Detect which cell encompasses the target text, then output its (X, Y) center coordinate. 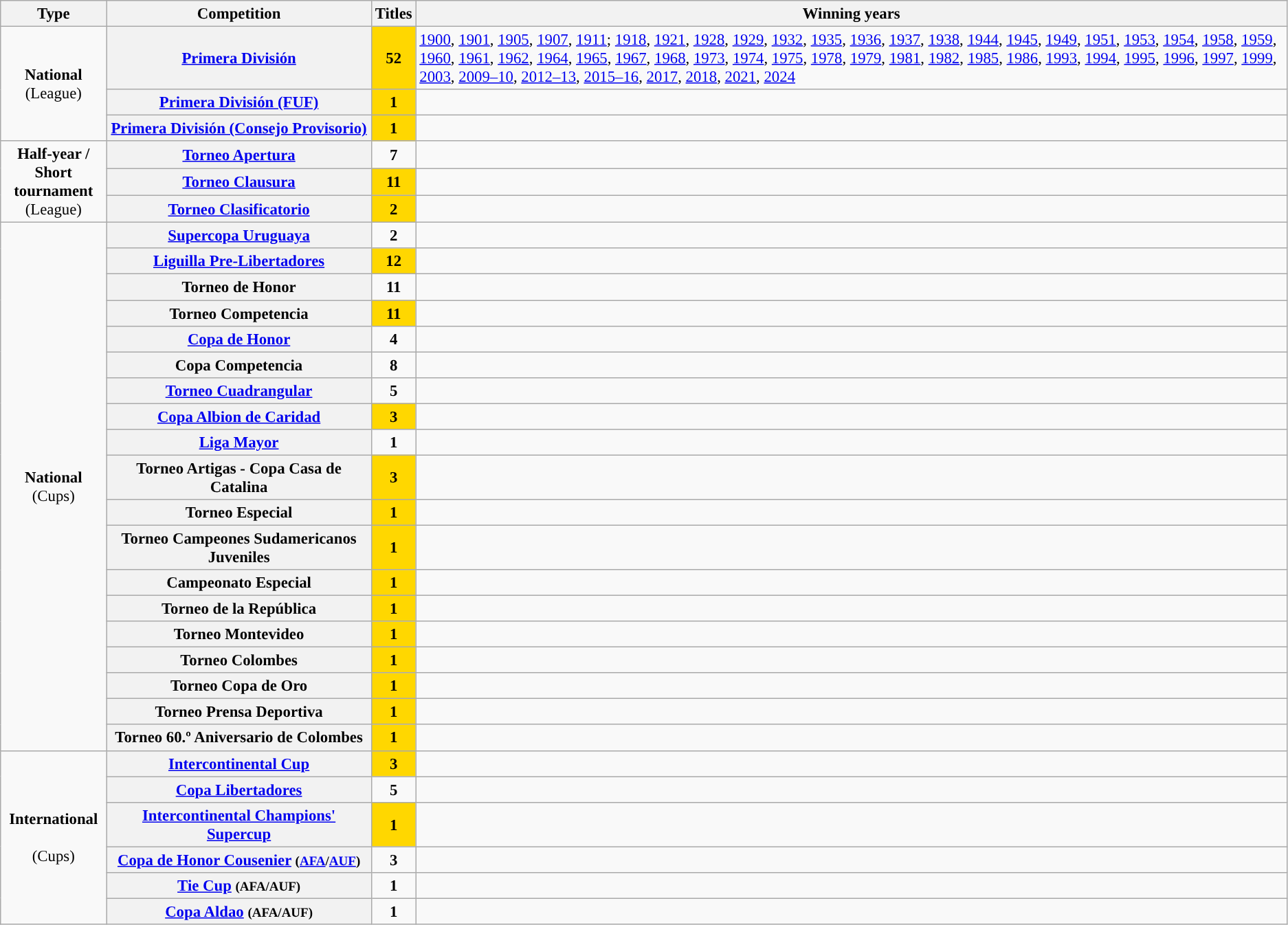
Copa de Honor (239, 339)
Torneo Montevideo (239, 634)
Intercontinental Champions' Supercup (239, 825)
Titles (393, 14)
52 (393, 58)
Torneo Copa de Oro (239, 686)
Torneo Especial (239, 513)
International(Cups) (54, 837)
Campeonato Especial (239, 583)
Torneo Clausura (239, 182)
Competition (239, 14)
Copa Albion de Caridad (239, 416)
Primera División (FUF) (239, 102)
4 (393, 339)
Type (54, 14)
Torneo 60.º Aniversario de Colombes (239, 738)
Copa Aldao (AFA/AUF) (239, 911)
Half-year / Shorttournament(League) (54, 181)
Intercontinental Cup (239, 764)
Copa Competencia (239, 365)
Primera División (239, 58)
Torneo Prensa Deportiva (239, 712)
Copa Libertadores (239, 790)
Copa de Honor Cousenier (AFA/AUF) (239, 860)
Torneo de Honor (239, 287)
Torneo Clasificatorio (239, 209)
Torneo Cuadrangular (239, 390)
Primera División (Consejo Provisorio) (239, 129)
Torneo Colombes (239, 660)
Liguilla Pre-Libertadores (239, 262)
Tie Cup (AFA/AUF) (239, 886)
Torneo Apertura (239, 155)
Torneo Artigas - Copa Casa de Catalina (239, 477)
Liga Mayor (239, 443)
8 (393, 365)
Winning years (851, 14)
12 (393, 262)
National(League) (54, 84)
Torneo Campeones Sudamericanos Juveniles (239, 547)
Torneo Competencia (239, 313)
7 (393, 155)
Supercopa Uruguaya (239, 236)
National(Cups) (54, 487)
Torneo de la República (239, 609)
